Scan for the cell matching the given text and deliver its (X, Y) coordinate at center. 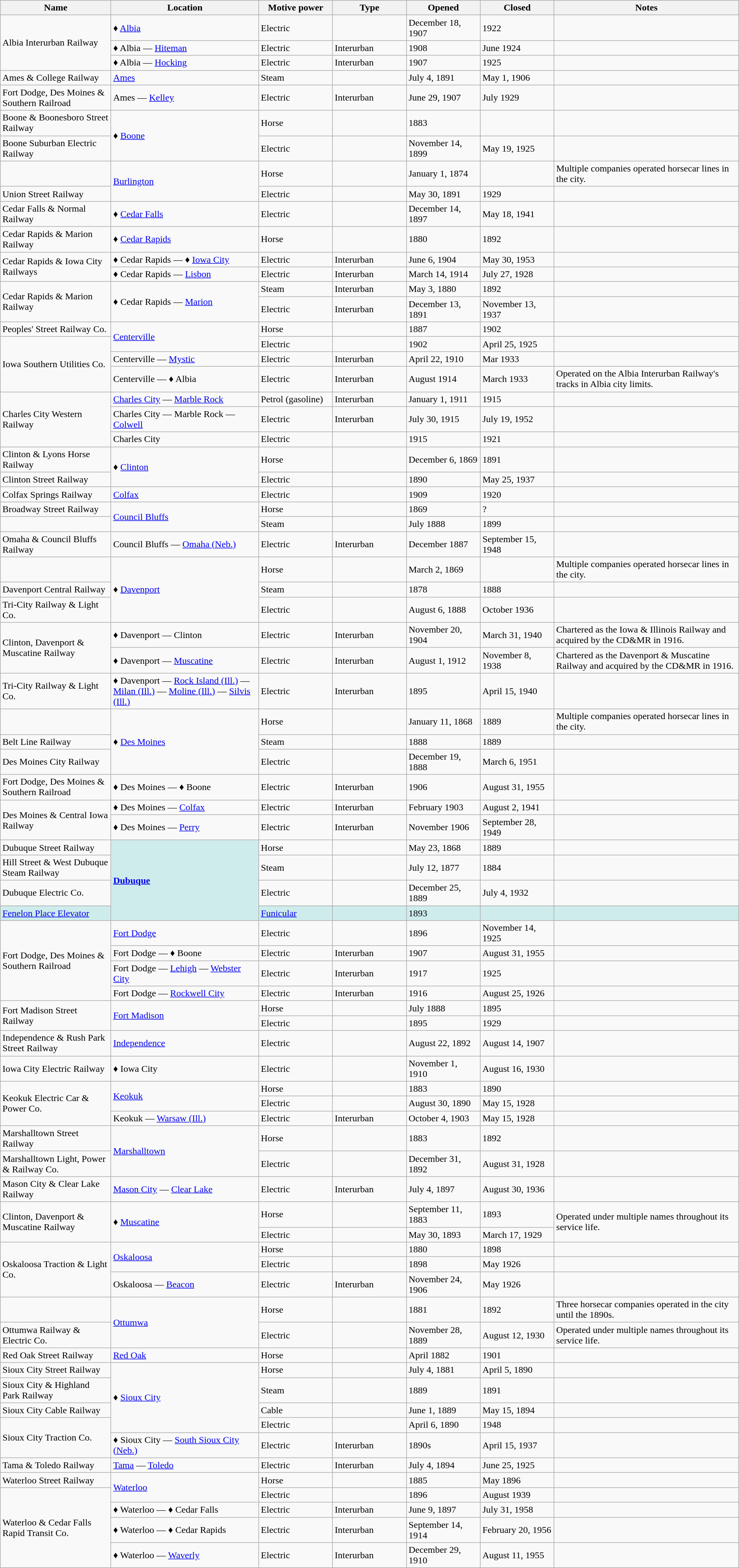
August 16, 1930 (517, 1069)
May 30, 1893 (444, 1234)
Waterloo Street Railway (56, 1480)
May 1, 1906 (517, 78)
Fort Dodge ― Lehigh ― Webster City (185, 974)
April 15, 1940 (517, 691)
June 6, 1904 (444, 259)
1922 (517, 28)
Cable (295, 1410)
♦ Sioux City ― South Sioux City (Neb.) (185, 1445)
September 11, 1883 (444, 1214)
July 30, 1915 (444, 419)
November 8, 1938 (517, 660)
Council Bluffs (185, 516)
Colfax Springs Railway (56, 494)
Council Bluffs ― Omaha (Neb.) (185, 544)
Peoples' Street Railway Co. (56, 329)
Des Moines City Railway (56, 762)
Broadway Street Railway (56, 509)
December 18, 1907 (444, 28)
August 2, 1941 (517, 807)
December 14, 1897 (444, 214)
Clinton Street Railway (56, 479)
Independence (185, 1043)
November 1906 (444, 827)
Red Oak Street Railway (56, 1355)
♦ Iowa City (185, 1069)
Mar 1933 (517, 359)
August 6, 1888 (444, 610)
1916 (444, 993)
Chartered as the Iowa & Illinois Railway and acquired by the CD&MR in 1916. (647, 635)
Mason City ― Clear Lake (185, 1189)
April 25, 1925 (517, 344)
November 24, 1906 (444, 1285)
Charles City ― Marble Rock ― Colwell (185, 419)
May 30, 1953 (517, 259)
Marshalltown (185, 1151)
Boone & Boonesboro Street Railway (56, 123)
June 25, 1925 (517, 1465)
February 1903 (444, 807)
September 28, 1949 (517, 827)
April 6, 1890 (444, 1425)
May 25, 1937 (517, 479)
Oskaloosa (185, 1257)
♦ Boone (185, 136)
August 30, 1936 (517, 1189)
December 31, 1892 (444, 1164)
May 23, 1868 (444, 847)
♦ Cedar Rapids (185, 239)
Ottumwa Railway & Electric Co. (56, 1335)
Dubuque (185, 880)
Fort Dodge ― Rockwell City (185, 993)
November 28, 1889 (444, 1335)
July 27, 1928 (517, 274)
January 1, 1911 (444, 399)
June 29, 1907 (444, 97)
May 18, 1941 (517, 214)
Fenelon Place Elevator (56, 913)
March 1933 (517, 379)
May 15, 1894 (517, 1410)
May 30, 1891 (444, 194)
Union Street Railway (56, 194)
Location (185, 8)
September 14, 1914 (444, 1529)
Marshalltown Light, Power & Railway Co. (56, 1164)
1899 (517, 524)
August 11, 1955 (517, 1555)
1917 (444, 974)
Chartered as the Davenport & Muscatine Railway and acquired by the CD&MR in 1916. (647, 660)
1881 (444, 1310)
Centerville ― Mystic (185, 359)
Hill Street & West Dubuque Steam Railway (56, 868)
Davenport Central Railway (56, 590)
Fort Madison (185, 1016)
December 29, 1910 (444, 1555)
July 4, 1894 (444, 1465)
Closed (517, 8)
1901 (517, 1355)
March 14, 1914 (444, 274)
Red Oak (185, 1355)
July 4, 1891 (444, 78)
Charles City (185, 439)
November 20, 1904 (444, 635)
July 1929 (517, 97)
Mason City & Clear Lake Railway (56, 1189)
♦ Waterloo ― ♦ Cedar Falls (185, 1510)
December 19, 1888 (444, 762)
Charles City ― Marble Rock (185, 399)
1885 (444, 1480)
Tama ― Toledo (185, 1465)
Tama & Toledo Railway (56, 1465)
♦ Cedar Rapids ― Lisbon (185, 274)
May 3, 1880 (444, 289)
♦ Davenport ― Muscatine (185, 660)
♦ Sioux City (185, 1398)
Opened (444, 8)
Waterloo (185, 1487)
Burlington (185, 181)
January 1, 1874 (444, 174)
April 22, 1910 (444, 359)
August 1914 (444, 379)
Ames & College Railway (56, 78)
October 1936 (517, 610)
August 30, 1890 (444, 1103)
Omaha & Council Bluffs Railway (56, 544)
July 4, 1932 (517, 893)
February 20, 1956 (517, 1529)
April 1882 (444, 1355)
July 4, 1897 (444, 1189)
May 19, 1925 (517, 148)
Ottumwa (185, 1322)
December 25, 1889 (444, 893)
November 1, 1910 (444, 1069)
Ames (185, 78)
Boone Suburban Electric Railway (56, 148)
1948 (517, 1425)
Funicular (295, 913)
April 5, 1890 (517, 1370)
Des Moines & Central Iowa Railway (56, 820)
December 1887 (444, 544)
♦ Des Moines ― Colfax (185, 807)
Sioux City Traction Co. (56, 1437)
July 31, 1958 (517, 1510)
♦ Waterloo ― Waverly (185, 1555)
♦ Albia ― Hocking (185, 63)
August 1939 (517, 1495)
August 22, 1892 (444, 1043)
Keokuk ― Warsaw (Ill.) (185, 1118)
Type (369, 8)
Operated on the Albia Interurban Railway's tracks in Albia city limits. (647, 379)
August 14, 1907 (517, 1043)
December 6, 1869 (444, 459)
♦ Des Moines ― Perry (185, 827)
Sioux City Cable Railway (56, 1410)
Ames ― Kelley (185, 97)
Sioux City Street Railway (56, 1370)
? (517, 509)
♦ Waterloo ― ♦ Cedar Rapids (185, 1529)
Three horsecar companies operated in the city until the 1890s. (647, 1310)
1869 (444, 509)
January 11, 1868 (444, 722)
♦ Clinton (185, 467)
August 1, 1912 (444, 660)
Colfax (185, 494)
1887 (444, 329)
Fort Madison Street Railway (56, 1016)
June 1924 (517, 48)
♦ Cedar Rapids ― ♦ Iowa City (185, 259)
March 6, 1951 (517, 762)
June 1, 1889 (444, 1410)
December 13, 1891 (444, 309)
1884 (517, 868)
Albia Interurban Railway (56, 43)
1921 (517, 439)
July 19, 1952 (517, 419)
September 15, 1948 (517, 544)
Independence & Rush Park Street Railway (56, 1043)
♦ Albia ― Hiteman (185, 48)
October 4, 1903 (444, 1118)
Fort Dodge (185, 933)
Marshalltown Street Railway (56, 1138)
Belt Line Railway (56, 742)
November 13, 1937 (517, 309)
Dubuque Electric Co. (56, 893)
November 14, 1899 (444, 148)
August 25, 1926 (517, 993)
Cedar Falls & Normal Railway (56, 214)
July 12, 1877 (444, 868)
♦ Albia (185, 28)
♦ Davenport ― Rock Island (Ill.) ― Milan (Ill.) ― Moline (Ill.) ― Silvis (Ill.) (185, 691)
♦ Cedar Falls (185, 214)
Oskaloosa ― Beacon (185, 1285)
August 12, 1930 (517, 1335)
Keokuk Electric Car & Power Co. (56, 1103)
♦ Des Moines ― ♦ Boone (185, 787)
Waterloo & Cedar Falls Rapid Transit Co. (56, 1527)
1920 (517, 494)
♦ Cedar Rapids ― Marion (185, 302)
1909 (444, 494)
♦ Muscatine (185, 1222)
May 1896 (517, 1480)
Keokuk (185, 1096)
1908 (444, 48)
Iowa City Electric Railway (56, 1069)
June 9, 1897 (444, 1510)
Motive power (295, 8)
Oskaloosa Traction & Light Co. (56, 1270)
Fort Dodge ― ♦ Boone (185, 953)
♦ Davenport ― Clinton (185, 635)
March 2, 1869 (444, 570)
Name (56, 8)
♦ Davenport (185, 590)
July 4, 1881 (444, 1370)
Charles City Western Railway (56, 419)
Petrol (gasoline) (295, 399)
1878 (444, 590)
March 17, 1929 (517, 1234)
1890s (444, 1445)
August 31, 1928 (517, 1164)
Centerville (185, 337)
♦ Des Moines (185, 742)
Iowa Southern Utilities Co. (56, 364)
Notes (647, 8)
Cedar Rapids & Iowa City Railways (56, 267)
1906 (444, 787)
April 15, 1937 (517, 1445)
Dubuque Street Railway (56, 847)
Sioux City & Highland Park Railway (56, 1390)
March 31, 1940 (517, 635)
November 14, 1925 (517, 933)
Clinton & Lyons Horse Railway (56, 459)
Centerville ― ♦ Albia (185, 379)
